Output the (x, y) coordinate of the center of the cell containing the given text.  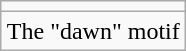
The "dawn" motif (93, 31)
